Identify which cell holds the provided text, then report its [x, y] central coordinate. 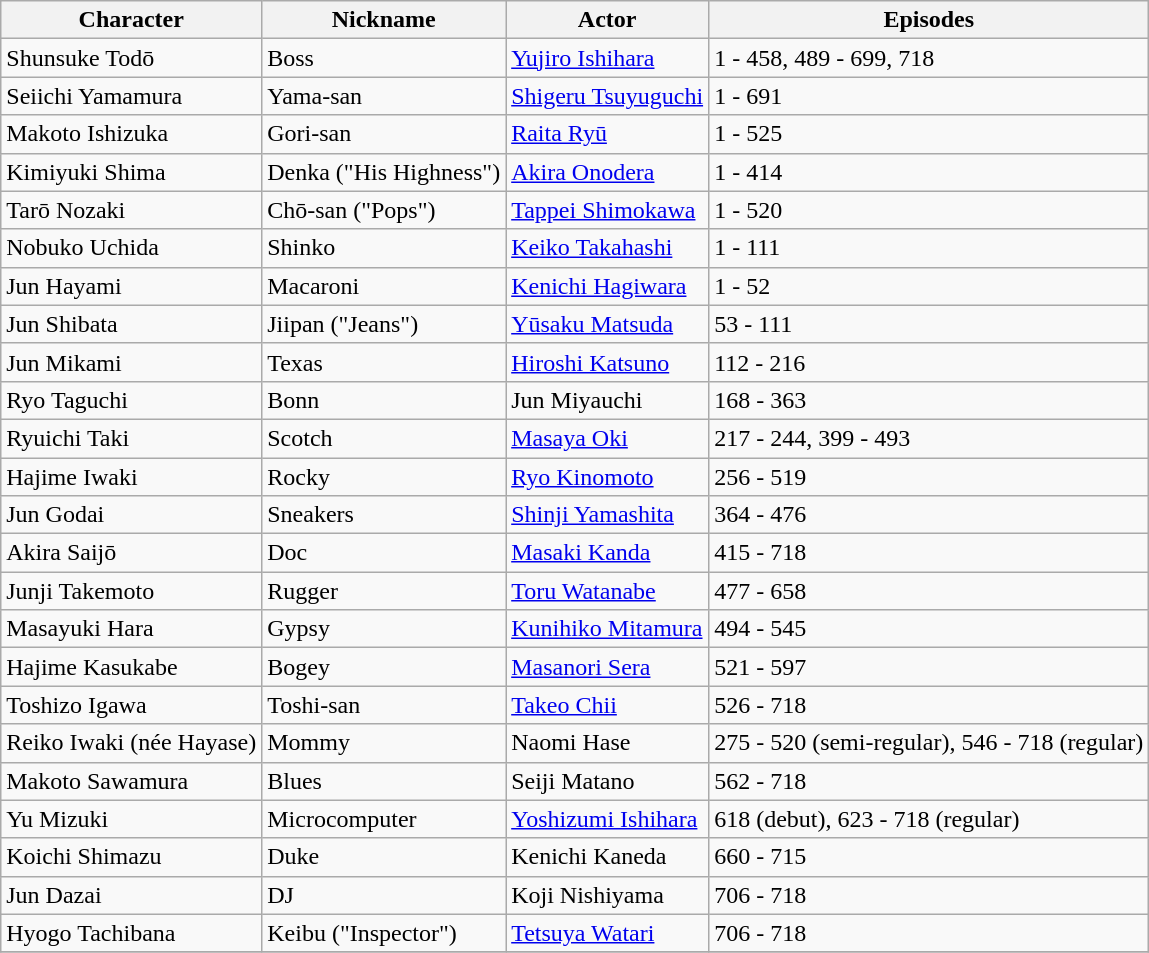
Masaya Oki [608, 438]
Toru Watanabe [608, 591]
Kunihiko Mitamura [608, 629]
Nickname [384, 20]
Jun Dazai [132, 895]
Duke [384, 857]
168 - 363 [929, 400]
Blues [384, 781]
Boss [384, 58]
1 - 520 [929, 210]
Tetsuya Watari [608, 933]
Koichi Shimazu [132, 857]
Masanori Sera [608, 667]
415 - 718 [929, 553]
521 - 597 [929, 667]
Akira Onodera [608, 172]
Yama-san [384, 96]
Hyogo Tachibana [132, 933]
Shinji Yamashita [608, 515]
Yūsaku Matsuda [608, 324]
Keibu ("Inspector") [384, 933]
Akira Saijō [132, 553]
Chō-san ("Pops") [384, 210]
Makoto Sawamura [132, 781]
Nobuko Uchida [132, 248]
Jiipan ("Jeans") [384, 324]
Rugger [384, 591]
660 - 715 [929, 857]
275 - 520 (semi-regular), 546 - 718 (regular) [929, 743]
Scotch [384, 438]
Seiji Matano [608, 781]
Hajime Kasukabe [132, 667]
1 - 458, 489 - 699, 718 [929, 58]
217 - 244, 399 - 493 [929, 438]
DJ [384, 895]
Raita Ryū [608, 134]
Hiroshi Katsuno [608, 362]
Hajime Iwaki [132, 477]
Doc [384, 553]
Sneakers [384, 515]
Gypsy [384, 629]
Bonn [384, 400]
Shigeru Tsuyuguchi [608, 96]
Masaki Kanda [608, 553]
1 - 691 [929, 96]
Seiichi Yamamura [132, 96]
Macaroni [384, 286]
112 - 216 [929, 362]
Junji Takemoto [132, 591]
Kenichi Kaneda [608, 857]
Episodes [929, 20]
Koji Nishiyama [608, 895]
Microcomputer [384, 819]
Ryo Kinomoto [608, 477]
Shunsuke Todō [132, 58]
Bogey [384, 667]
Toshizo Igawa [132, 705]
256 - 519 [929, 477]
618 (debut), 623 - 718 (regular) [929, 819]
Jun Mikami [132, 362]
Yujiro Ishihara [608, 58]
Yu Mizuki [132, 819]
Reiko Iwaki (née Hayase) [132, 743]
1 - 525 [929, 134]
Naomi Hase [608, 743]
Kenichi Hagiwara [608, 286]
562 - 718 [929, 781]
Ryuichi Taki [132, 438]
526 - 718 [929, 705]
Makoto Ishizuka [132, 134]
477 - 658 [929, 591]
364 - 476 [929, 515]
Jun Shibata [132, 324]
1 - 414 [929, 172]
Tarō Nozaki [132, 210]
Yoshizumi Ishihara [608, 819]
Kimiyuki Shima [132, 172]
Gori-san [384, 134]
1 - 111 [929, 248]
Ryo Taguchi [132, 400]
Keiko Takahashi [608, 248]
Jun Hayami [132, 286]
Mommy [384, 743]
Jun Miyauchi [608, 400]
Rocky [384, 477]
Tappei Shimokawa [608, 210]
494 - 545 [929, 629]
Masayuki Hara [132, 629]
Toshi-san [384, 705]
Takeo Chii [608, 705]
Actor [608, 20]
Character [132, 20]
1 - 52 [929, 286]
Jun Godai [132, 515]
Shinko [384, 248]
Denka ("His Highness") [384, 172]
53 - 111 [929, 324]
Texas [384, 362]
